Capture the cell that displays the provided text and extract its [x, y] central coordinate. 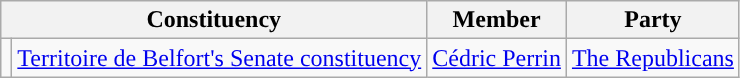
Member [497, 20]
Cédric Perrin [497, 58]
Constituency [214, 20]
Party [652, 20]
The Republicans [652, 58]
Territoire de Belfort's Senate constituency [220, 58]
